Determine the (X, Y) coordinate at the center of the cell enclosing the given text.  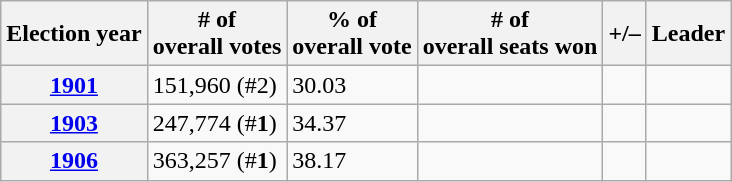
30.03 (352, 85)
247,774 (#1) (217, 123)
+/– (624, 34)
363,257 (#1) (217, 161)
# ofoverall votes (217, 34)
151,960 (#2) (217, 85)
% ofoverall vote (352, 34)
1906 (74, 161)
Leader (688, 34)
Election year (74, 34)
1901 (74, 85)
34.37 (352, 123)
# ofoverall seats won (510, 34)
1903 (74, 123)
38.17 (352, 161)
